Scan for the cell matching the given text and deliver its (X, Y) coordinate at center. 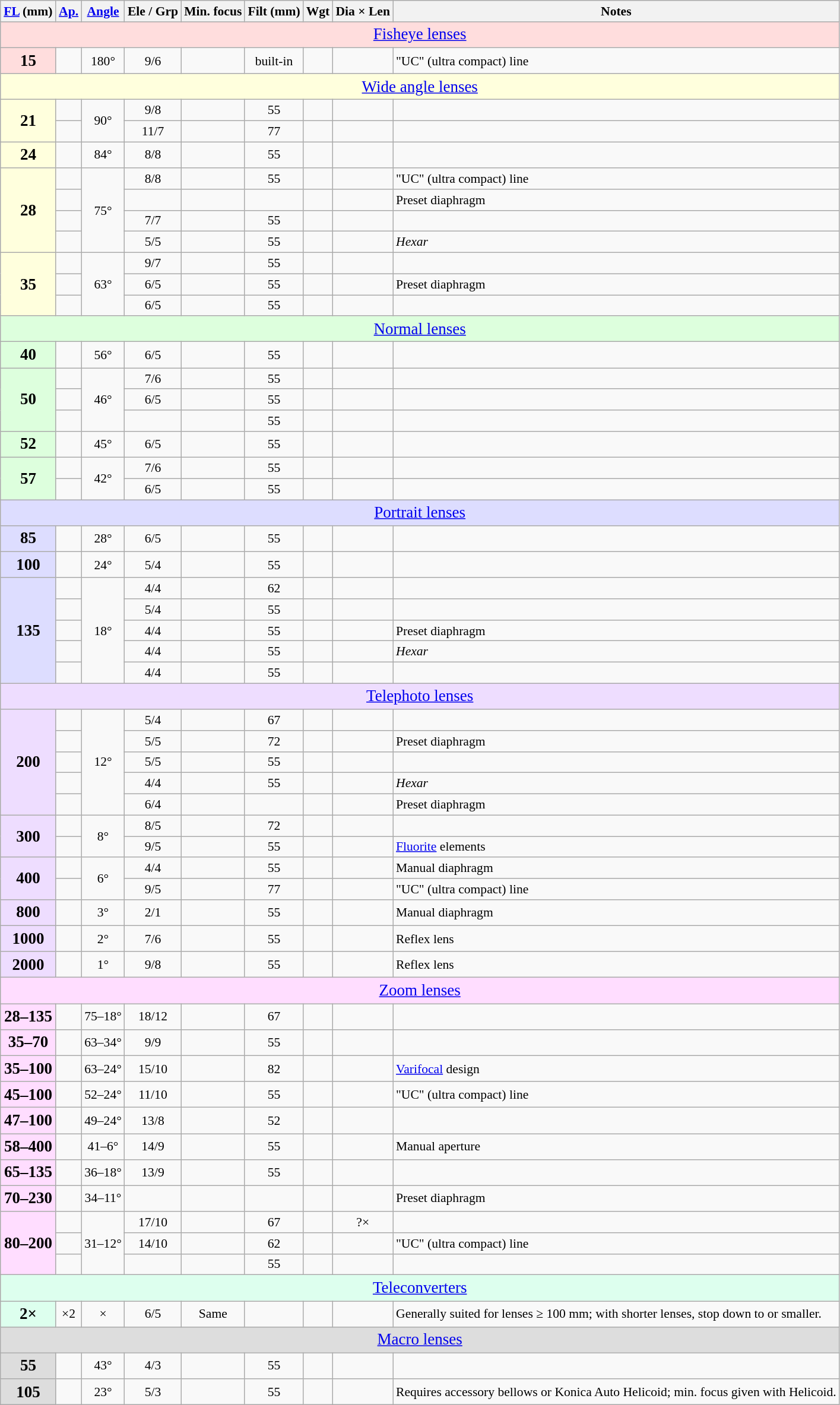
Portrait lenses (420, 513)
56° (103, 355)
45° (103, 445)
24 (28, 155)
23° (103, 1392)
6/4 (153, 805)
17/10 (153, 1222)
Normal lenses (420, 329)
41–6° (103, 1147)
36–18° (103, 1173)
9/7 (153, 264)
×2 (69, 1314)
13/9 (153, 1173)
Wide angle lenses (420, 87)
3° (103, 913)
Varifocal design (616, 1069)
Generally suited for lenses ≥ 100 mm; with shorter lenses, stop down to or smaller. (616, 1314)
1° (103, 965)
800 (28, 913)
9/6 (153, 61)
Telephoto lenses (420, 696)
47–100 (28, 1121)
90° (103, 121)
34–11° (103, 1198)
45–100 (28, 1095)
7/7 (153, 221)
18° (103, 630)
63–24° (103, 1069)
50 (28, 400)
300 (28, 836)
Manual aperture (616, 1147)
13/8 (153, 1121)
× (103, 1314)
Ele / Grp (153, 11)
180° (103, 61)
28° (103, 539)
35–100 (28, 1069)
built-in (274, 61)
84° (103, 155)
Same (213, 1314)
Fisheye lenses (420, 35)
75° (103, 210)
?× (363, 1222)
52–24° (103, 1095)
63° (103, 285)
Dia × Len (363, 11)
80–200 (28, 1243)
12° (103, 762)
Macro lenses (420, 1340)
63–34° (103, 1043)
18/12 (153, 1017)
40 (28, 355)
135 (28, 630)
Min. focus (213, 11)
58–400 (28, 1147)
75–18° (103, 1017)
14/9 (153, 1147)
65–135 (28, 1173)
Teleconverters (420, 1288)
FL (mm) (28, 11)
105 (28, 1392)
46° (103, 400)
100 (28, 565)
21 (28, 121)
11/7 (153, 132)
15 (28, 61)
85 (28, 539)
Notes (616, 11)
28 (28, 210)
35 (28, 285)
Angle (103, 11)
24° (103, 565)
14/10 (153, 1244)
57 (28, 478)
1000 (28, 939)
8/5 (153, 826)
31–12° (103, 1243)
Ap. (69, 11)
Requires accessory bellows or Konica Auto Helicoid; min. focus given with Helicoid. (616, 1392)
2/1 (153, 913)
43° (103, 1366)
Wgt (318, 11)
2° (103, 939)
400 (28, 878)
5/3 (153, 1392)
15/10 (153, 1069)
42° (103, 478)
11/10 (153, 1095)
28–135 (28, 1017)
2000 (28, 965)
70–230 (28, 1198)
35–70 (28, 1043)
9/9 (153, 1043)
8° (103, 836)
Filt (mm) (274, 11)
49–24° (103, 1121)
82 (274, 1069)
4/3 (153, 1366)
6° (103, 878)
Zoom lenses (420, 991)
Fluorite elements (616, 847)
2× (28, 1314)
200 (28, 762)
